Provide the (x, y) coordinate of the cell's center where the given text is located.  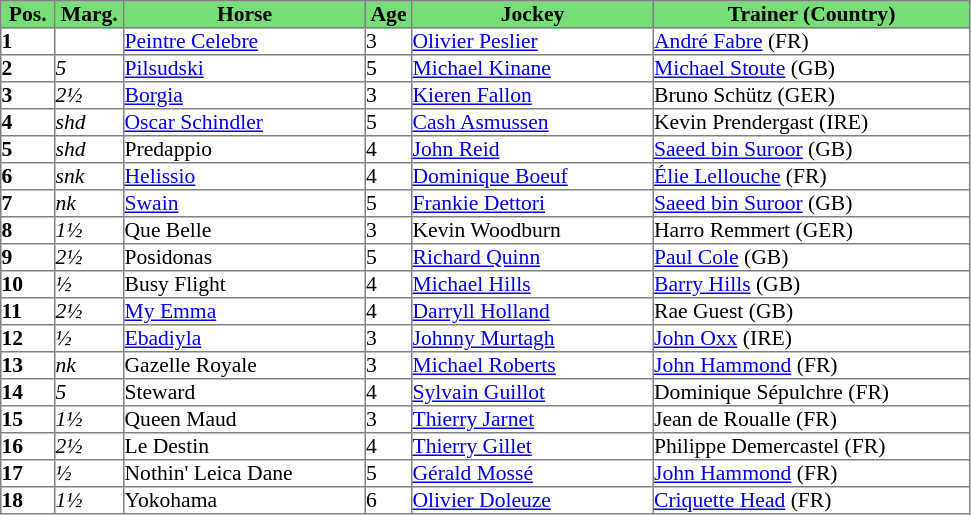
Philippe Demercastel (FR) (811, 446)
Helissio (245, 176)
11 (28, 312)
Swain (245, 204)
15 (28, 420)
12 (28, 338)
Michael Hills (533, 284)
Oscar Schindler (245, 122)
Olivier Doleuze (533, 500)
Jockey (533, 14)
Bruno Schütz (GER) (811, 96)
Age (388, 14)
2 (28, 68)
Dominique Boeuf (533, 176)
7 (28, 204)
Michael Stoute (GB) (811, 68)
My Emma (245, 312)
Johnny Murtagh (533, 338)
André Fabre (FR) (811, 42)
Pos. (28, 14)
Gérald Mossé (533, 474)
16 (28, 446)
17 (28, 474)
Busy Flight (245, 284)
Darryll Holland (533, 312)
Peintre Celebre (245, 42)
Sylvain Guillot (533, 392)
Trainer (Country) (811, 14)
snk (90, 176)
Kieren Fallon (533, 96)
Borgia (245, 96)
Dominique Sépulchre (FR) (811, 392)
Thierry Jarnet (533, 420)
Jean de Roualle (FR) (811, 420)
Barry Hills (GB) (811, 284)
Frankie Dettori (533, 204)
Olivier Peslier (533, 42)
8 (28, 230)
John Reid (533, 150)
Michael Kinane (533, 68)
1 (28, 42)
Élie Lellouche (FR) (811, 176)
Steward (245, 392)
Rae Guest (GB) (811, 312)
Predappio (245, 150)
Horse (245, 14)
Michael Roberts (533, 366)
13 (28, 366)
Ebadiyla (245, 338)
Kevin Woodburn (533, 230)
14 (28, 392)
John Oxx (IRE) (811, 338)
Pilsudski (245, 68)
Kevin Prendergast (IRE) (811, 122)
Queen Maud (245, 420)
Richard Quinn (533, 258)
Cash Asmussen (533, 122)
Le Destin (245, 446)
Posidonas (245, 258)
10 (28, 284)
Paul Cole (GB) (811, 258)
18 (28, 500)
Yokohama (245, 500)
Gazelle Royale (245, 366)
9 (28, 258)
Nothin' Leica Dane (245, 474)
Criquette Head (FR) (811, 500)
Que Belle (245, 230)
Harro Remmert (GER) (811, 230)
Thierry Gillet (533, 446)
Marg. (90, 14)
